Capture the cell that displays the provided text and extract its (X, Y) central coordinate. 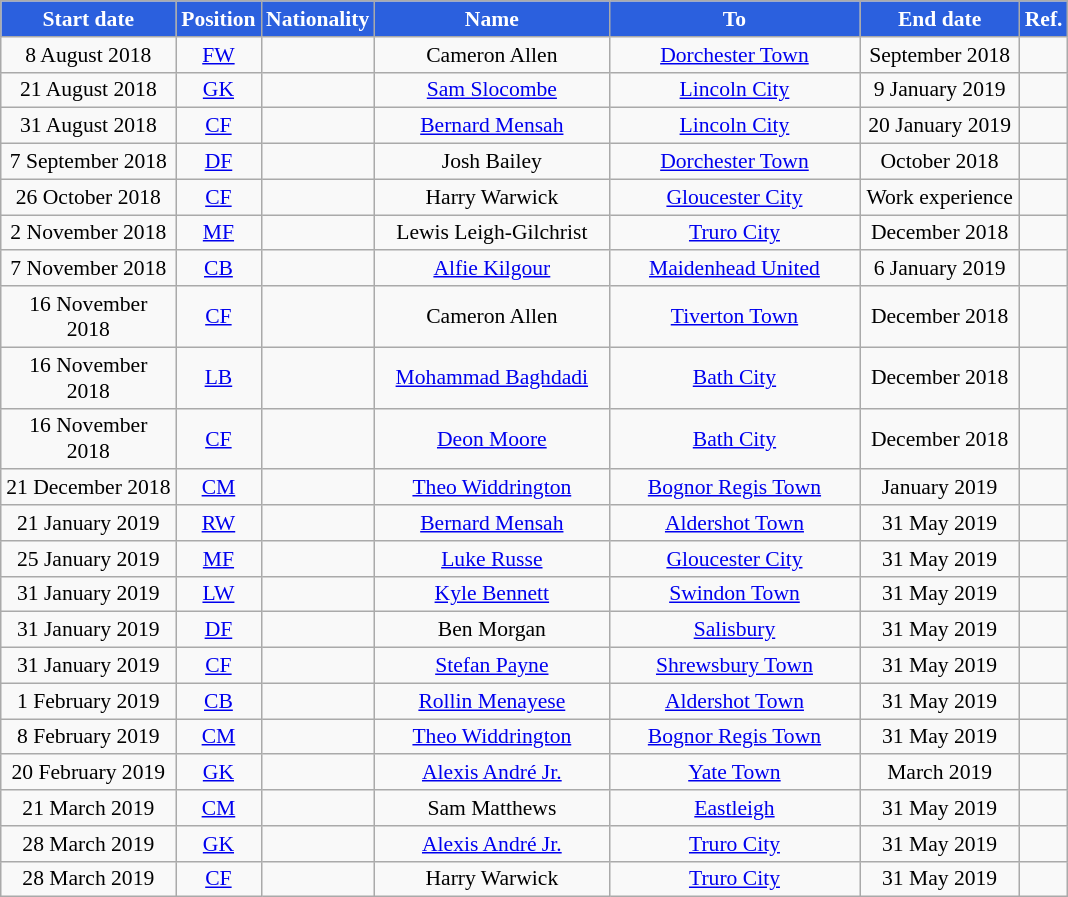
8 February 2019 (88, 737)
End date (940, 19)
Eastleigh (734, 808)
20 February 2019 (88, 773)
Kyle Bennett (492, 594)
21 December 2018 (88, 488)
FW (218, 55)
March 2019 (940, 773)
Name (492, 19)
Alfie Kilgour (492, 269)
7 September 2018 (88, 162)
21 January 2019 (88, 523)
January 2019 (940, 488)
RW (218, 523)
9 January 2019 (940, 90)
Deon Moore (492, 438)
26 October 2018 (88, 197)
21 August 2018 (88, 90)
20 January 2019 (940, 126)
21 March 2019 (88, 808)
Position (218, 19)
Shrewsbury Town (734, 666)
Salisbury (734, 630)
25 January 2019 (88, 559)
Sam Matthews (492, 808)
Yate Town (734, 773)
LB (218, 378)
Swindon Town (734, 594)
Mohammad Baghdadi (492, 378)
1 February 2019 (88, 701)
31 August 2018 (88, 126)
September 2018 (940, 55)
October 2018 (940, 162)
Josh Bailey (492, 162)
Lewis Leigh-Gilchrist (492, 233)
Sam Slocombe (492, 90)
Nationality (318, 19)
LW (218, 594)
6 January 2019 (940, 269)
Start date (88, 19)
Ref. (1044, 19)
Maidenhead United (734, 269)
Luke Russe (492, 559)
Work experience (940, 197)
Ben Morgan (492, 630)
2 November 2018 (88, 233)
Tiverton Town (734, 316)
7 November 2018 (88, 269)
Rollin Menayese (492, 701)
Stefan Payne (492, 666)
To (734, 19)
8 August 2018 (88, 55)
